Determine the (X, Y) coordinate at the center of the cell enclosing the given text.  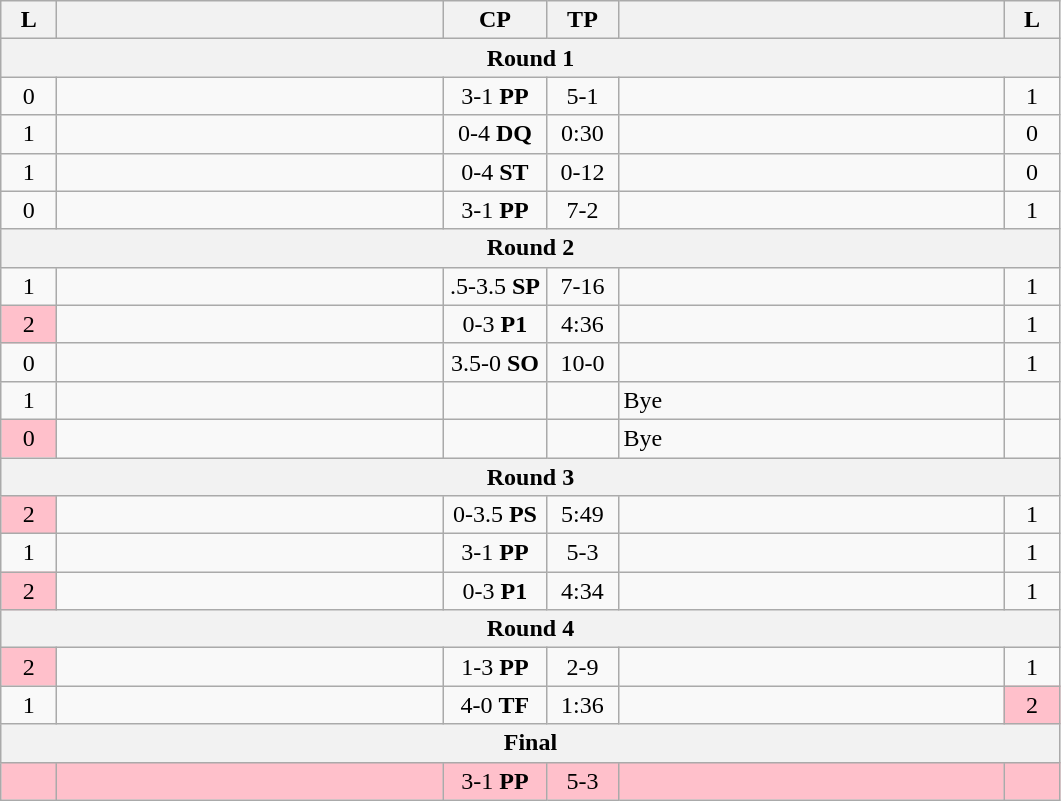
CP (495, 20)
5:49 (582, 515)
7-2 (582, 210)
4:34 (582, 591)
Round 1 (530, 58)
.5-3.5 SP (495, 286)
3.5-0 SO (495, 362)
1-3 PP (495, 667)
7-16 (582, 286)
0-3.5 PS (495, 515)
TP (582, 20)
10-0 (582, 362)
0-4 DQ (495, 134)
0:30 (582, 134)
Round 3 (530, 477)
2-9 (582, 667)
Round 2 (530, 248)
0-12 (582, 172)
4:36 (582, 324)
1:36 (582, 705)
4-0 TF (495, 705)
Round 4 (530, 629)
0-4 ST (495, 172)
Final (530, 743)
5-1 (582, 96)
